Return (X, Y) of the center of cell containing provided text 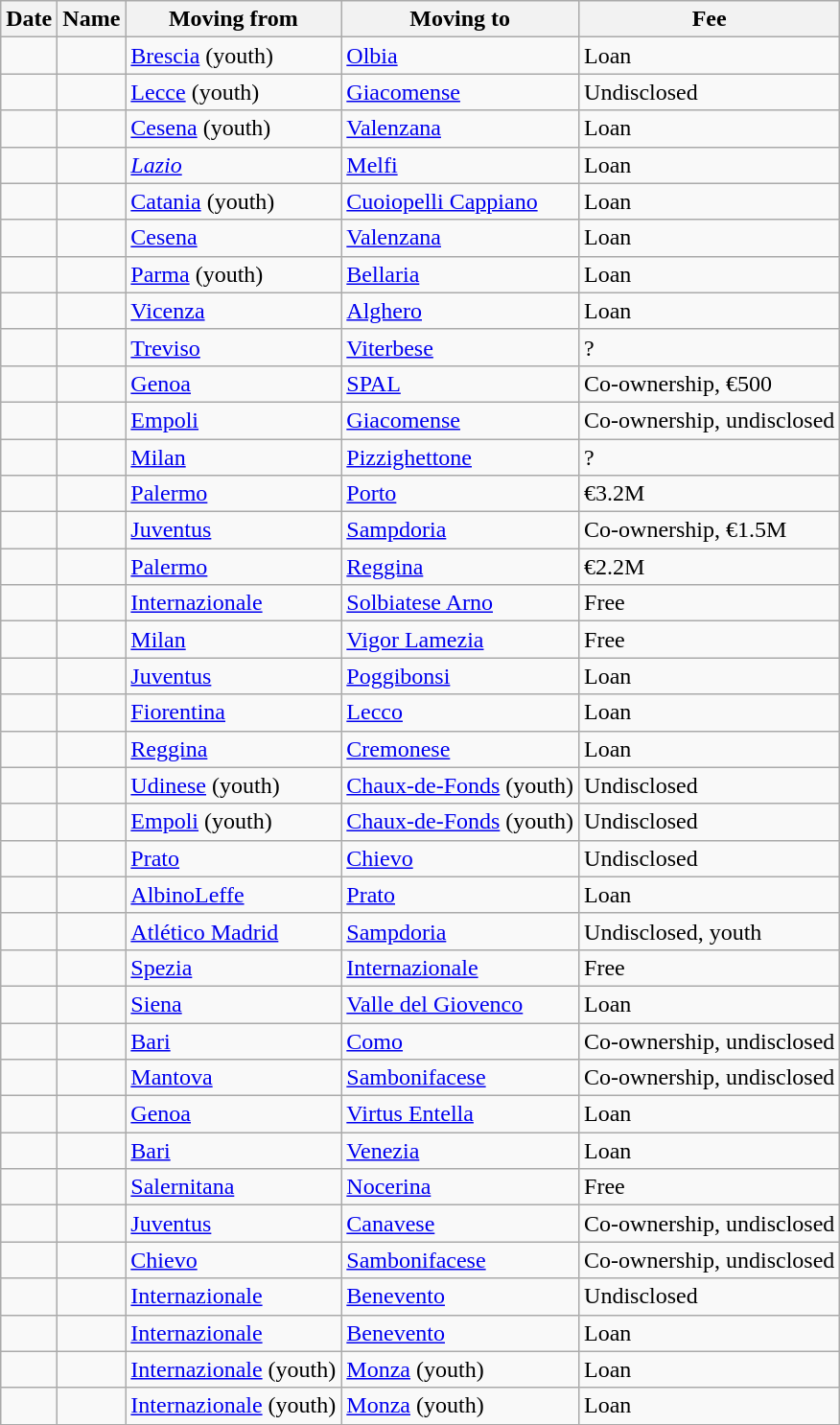
Valle del Giovenco (460, 1004)
Viterbese (460, 347)
Vicenza (234, 311)
Lazio (234, 165)
Catania (youth) (234, 201)
Empoli (youth) (234, 822)
Spezia (234, 968)
Salernitana (234, 1187)
Alghero (460, 311)
Undisclosed, youth (710, 931)
Como (460, 1040)
Name (92, 19)
Cremonese (460, 749)
SPAL (460, 384)
€2.2M (710, 567)
Siena (234, 1004)
Udinese (youth) (234, 785)
Virtus Entella (460, 1114)
Cesena (youth) (234, 128)
AlbinoLeffe (234, 895)
Parma (youth) (234, 274)
Lecce (youth) (234, 92)
Olbia (460, 56)
Date (29, 19)
Empoli (234, 420)
€3.2M (710, 494)
Pizzighettone (460, 457)
Nocerina (460, 1187)
Canavese (460, 1224)
Fiorentina (234, 712)
Cuoiopelli Cappiano (460, 201)
Solbiatese Arno (460, 603)
Co-ownership, €1.5M (710, 530)
Co-ownership, €500 (710, 384)
Brescia (youth) (234, 56)
Cesena (234, 238)
Vigor Lamezia (460, 640)
Moving to (460, 19)
Melfi (460, 165)
Fee (710, 19)
Treviso (234, 347)
Poggibonsi (460, 676)
Atlético Madrid (234, 931)
Moving from (234, 19)
Venezia (460, 1151)
Bellaria (460, 274)
Lecco (460, 712)
Porto (460, 494)
Mantova (234, 1078)
